From the cell containing the given text, extract its center point as (X, Y) coordinate. 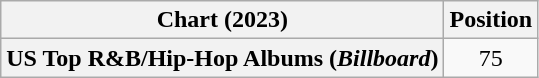
Position (491, 20)
Chart (2023) (222, 20)
US Top R&B/Hip-Hop Albums (Billboard) (222, 58)
75 (491, 58)
